Provide the (x, y) coordinate of the cell's center where the given text is located.  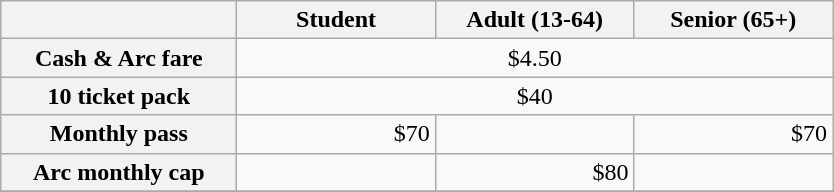
$40 (535, 96)
Arc monthly cap (119, 172)
$4.50 (535, 58)
Adult (13-64) (534, 20)
Cash & Arc fare (119, 58)
$80 (534, 172)
10 ticket pack (119, 96)
Monthly pass (119, 134)
Student (336, 20)
Senior (65+) (734, 20)
